Scan for the cell matching the given text and deliver its [X, Y] coordinate at center. 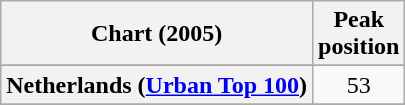
53 [359, 85]
Netherlands (Urban Top 100) [157, 85]
Chart (2005) [157, 34]
Peakposition [359, 34]
